Locate the cell with the specified text and output its (X, Y) center coordinate. 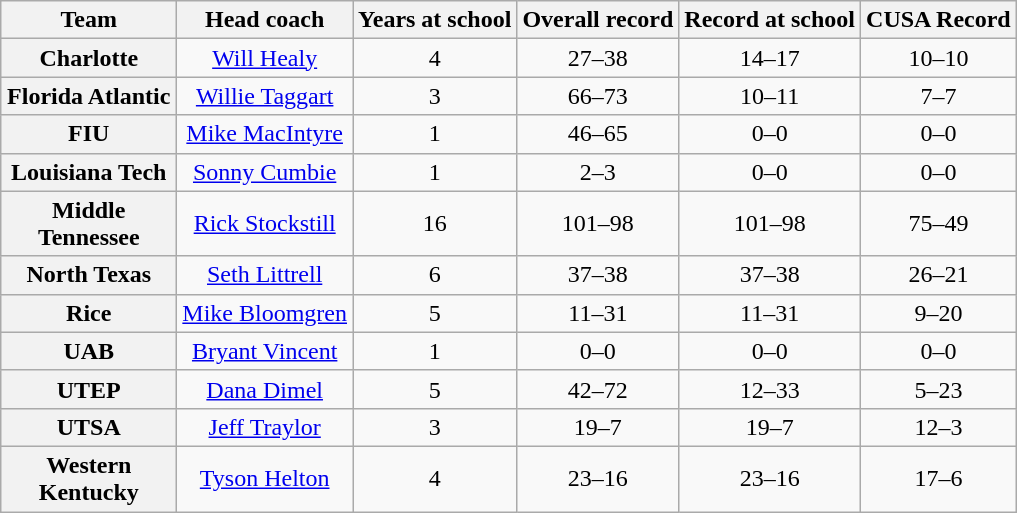
Jeff Traylor (265, 427)
7–7 (939, 96)
12–3 (939, 427)
Overall record (598, 20)
42–72 (598, 389)
66–73 (598, 96)
46–65 (598, 134)
Florida Atlantic (89, 96)
Seth Littrell (265, 275)
CUSA Record (939, 20)
Record at school (770, 20)
14–17 (770, 58)
6 (435, 275)
Louisiana Tech (89, 172)
Mike Bloomgren (265, 313)
Mike MacIntyre (265, 134)
Western Kentucky (89, 478)
9–20 (939, 313)
FIU (89, 134)
27–38 (598, 58)
Will Healy (265, 58)
5–23 (939, 389)
Charlotte (89, 58)
2–3 (598, 172)
Rick Stockstill (265, 224)
Rice (89, 313)
Head coach (265, 20)
16 (435, 224)
UAB (89, 351)
26–21 (939, 275)
Team (89, 20)
Tyson Helton (265, 478)
12–33 (770, 389)
10–10 (939, 58)
Bryant Vincent (265, 351)
10–11 (770, 96)
UTSA (89, 427)
Willie Taggart (265, 96)
Middle Tennessee (89, 224)
North Texas (89, 275)
Dana Dimel (265, 389)
17–6 (939, 478)
UTEP (89, 389)
Years at school (435, 20)
75–49 (939, 224)
Sonny Cumbie (265, 172)
